From the cell containing the given text, extract its center point as (X, Y) coordinate. 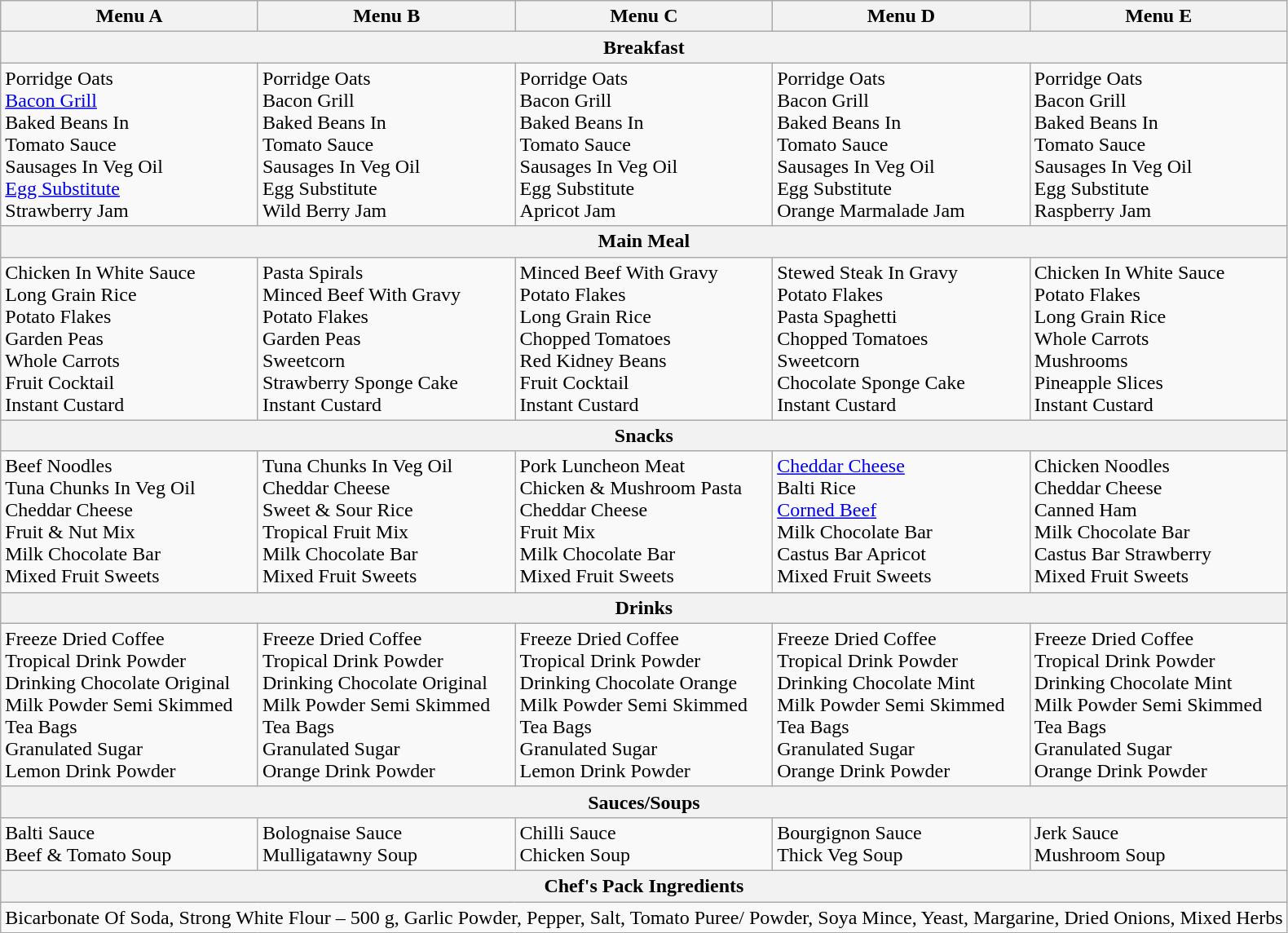
Main Meal (644, 241)
Porridge OatsBacon GrillBaked Beans InTomato SauceSausages In Veg OilEgg SubstituteWild Berry Jam (386, 144)
Freeze Dried CoffeeTropical Drink PowderDrinking Chocolate OrangeMilk Powder Semi SkimmedTea BagsGranulated SugarLemon Drink Powder (644, 705)
Sauces/Soups (644, 802)
Jerk SauceMushroom Soup (1158, 843)
Pasta SpiralsMinced Beef With GravyPotato FlakesGarden PeasSweetcornStrawberry Sponge CakeInstant Custard (386, 338)
Chicken In White SaucePotato FlakesLong Grain RiceWhole CarrotsMushroomsPineapple SlicesInstant Custard (1158, 338)
Pork Luncheon MeatChicken & Mushroom PastaCheddar CheeseFruit MixMilk Chocolate BarMixed Fruit Sweets (644, 522)
Minced Beef With GravyPotato FlakesLong Grain RiceChopped TomatoesRed Kidney BeansFruit CocktailInstant Custard (644, 338)
Freeze Dried CoffeeTropical Drink PowderDrinking Chocolate OriginalMilk Powder Semi SkimmedTea BagsGranulated SugarLemon Drink Powder (130, 705)
Chicken In White SauceLong Grain RicePotato FlakesGarden PeasWhole CarrotsFruit CocktailInstant Custard (130, 338)
Chef's Pack Ingredients (644, 886)
Stewed Steak In GravyPotato FlakesPasta SpaghettiChopped TomatoesSweetcornChocolate Sponge CakeInstant Custard (902, 338)
Porridge OatsBacon GrillBaked Beans InTomato SauceSausages In Veg OilEgg SubstituteOrange Marmalade Jam (902, 144)
Cheddar CheeseBalti RiceCorned BeefMilk Chocolate BarCastus Bar ApricotMixed Fruit Sweets (902, 522)
Freeze Dried CoffeeTropical Drink PowderDrinking Chocolate OriginalMilk Powder Semi SkimmedTea BagsGranulated SugarOrange Drink Powder (386, 705)
Menu E (1158, 16)
Beef NoodlesTuna Chunks In Veg OilCheddar CheeseFruit & Nut MixMilk Chocolate BarMixed Fruit Sweets (130, 522)
Chicken NoodlesCheddar CheeseCanned HamMilk Chocolate BarCastus Bar StrawberryMixed Fruit Sweets (1158, 522)
Drinks (644, 608)
Menu D (902, 16)
Porridge OatsBacon GrillBaked Beans InTomato SauceSausages In Veg OilEgg SubstituteApricot Jam (644, 144)
Breakfast (644, 47)
Tuna Chunks In Veg OilCheddar CheeseSweet & Sour RiceTropical Fruit MixMilk Chocolate BarMixed Fruit Sweets (386, 522)
Porridge OatsBacon GrillBaked Beans InTomato SauceSausages In Veg OilEgg SubstituteStrawberry Jam (130, 144)
Porridge OatsBacon GrillBaked Beans InTomato SauceSausages In Veg OilEgg SubstituteRaspberry Jam (1158, 144)
Menu A (130, 16)
Chilli SauceChicken Soup (644, 843)
Bolognaise SauceMulligatawny Soup (386, 843)
Snacks (644, 436)
Menu C (644, 16)
Bourgignon SauceThick Veg Soup (902, 843)
Balti SauceBeef & Tomato Soup (130, 843)
Menu B (386, 16)
